Extract the (x, y) coordinate from the center of the cell holding the provided text.  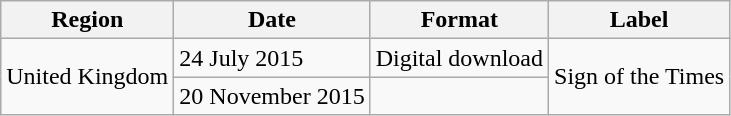
Sign of the Times (640, 77)
Date (272, 20)
Label (640, 20)
Format (459, 20)
United Kingdom (88, 77)
24 July 2015 (272, 58)
Digital download (459, 58)
20 November 2015 (272, 96)
Region (88, 20)
